Return the (X, Y) coordinate for the center point of the cell that contains the specified text.  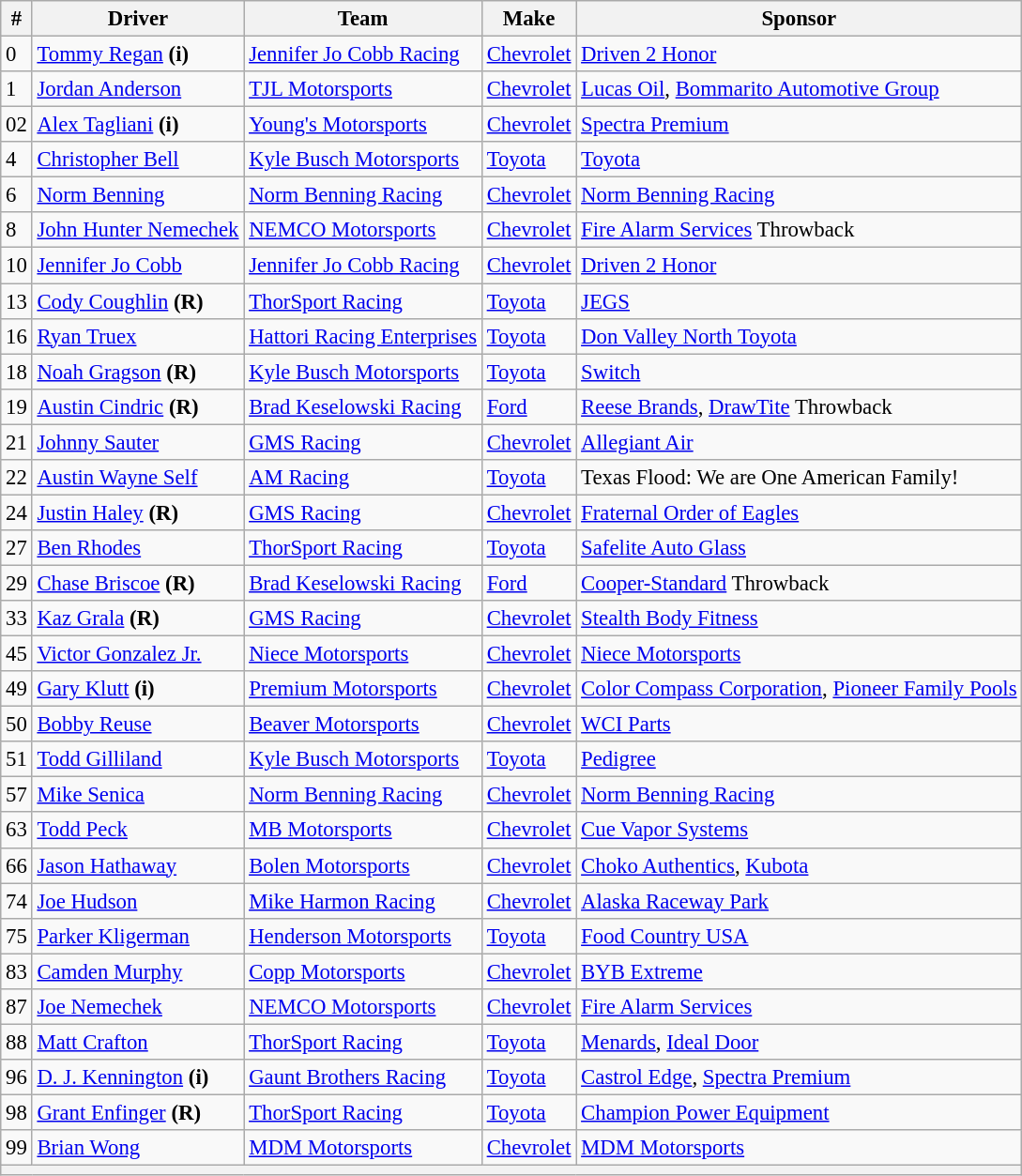
WCI Parts (800, 725)
Jennifer Jo Cobb (138, 266)
83 (17, 971)
Food Country USA (800, 936)
16 (17, 336)
51 (17, 759)
Copp Motorsports (363, 971)
Austin Cindric (R) (138, 406)
Bolen Motorsports (363, 865)
Bobby Reuse (138, 725)
75 (17, 936)
8 (17, 230)
1 (17, 89)
Matt Crafton (138, 1042)
TJL Motorsports (363, 89)
Justin Haley (R) (138, 512)
BYB Extreme (800, 971)
21 (17, 442)
# (17, 19)
Champion Power Equipment (800, 1112)
Premium Motorsports (363, 689)
Reese Brands, DrawTite Throwback (800, 406)
AM Racing (363, 478)
57 (17, 795)
Tommy Regan (i) (138, 54)
Fire Alarm Services Throwback (800, 230)
29 (17, 583)
19 (17, 406)
Gaunt Brothers Racing (363, 1077)
Lucas Oil, Bommarito Automotive Group (800, 89)
13 (17, 301)
Noah Gragson (R) (138, 372)
Make (528, 19)
Grant Enfinger (R) (138, 1112)
22 (17, 478)
Hattori Racing Enterprises (363, 336)
Fraternal Order of Eagles (800, 512)
Fire Alarm Services (800, 1007)
0 (17, 54)
Allegiant Air (800, 442)
Todd Peck (138, 831)
87 (17, 1007)
Safelite Auto Glass (800, 548)
45 (17, 654)
Driver (138, 19)
Joe Nemechek (138, 1007)
10 (17, 266)
Alaska Raceway Park (800, 901)
Johnny Sauter (138, 442)
Jordan Anderson (138, 89)
Cue Vapor Systems (800, 831)
Camden Murphy (138, 971)
33 (17, 619)
Team (363, 19)
18 (17, 372)
Norm Benning (138, 195)
Menards, Ideal Door (800, 1042)
Cooper-Standard Throwback (800, 583)
99 (17, 1148)
6 (17, 195)
4 (17, 160)
74 (17, 901)
63 (17, 831)
Switch (800, 372)
Ryan Truex (138, 336)
JEGS (800, 301)
D. J. Kennington (i) (138, 1077)
Chase Briscoe (R) (138, 583)
Jason Hathaway (138, 865)
Mike Senica (138, 795)
Cody Coughlin (R) (138, 301)
Ben Rhodes (138, 548)
50 (17, 725)
96 (17, 1077)
Alex Tagliani (i) (138, 125)
Young's Motorsports (363, 125)
02 (17, 125)
Spectra Premium (800, 125)
Mike Harmon Racing (363, 901)
Victor Gonzalez Jr. (138, 654)
Henderson Motorsports (363, 936)
Christopher Bell (138, 160)
John Hunter Nemechek (138, 230)
24 (17, 512)
Choko Authentics, Kubota (800, 865)
49 (17, 689)
Color Compass Corporation, Pioneer Family Pools (800, 689)
Texas Flood: We are One American Family! (800, 478)
Castrol Edge, Spectra Premium (800, 1077)
Sponsor (800, 19)
Joe Hudson (138, 901)
Beaver Motorsports (363, 725)
66 (17, 865)
Parker Kligerman (138, 936)
Kaz Grala (R) (138, 619)
98 (17, 1112)
Stealth Body Fitness (800, 619)
27 (17, 548)
Don Valley North Toyota (800, 336)
MB Motorsports (363, 831)
Pedigree (800, 759)
Austin Wayne Self (138, 478)
88 (17, 1042)
Todd Gilliland (138, 759)
Gary Klutt (i) (138, 689)
Brian Wong (138, 1148)
